Pinpoint the cell where the given text exists, returning its (X, Y) midpoint coordinate. 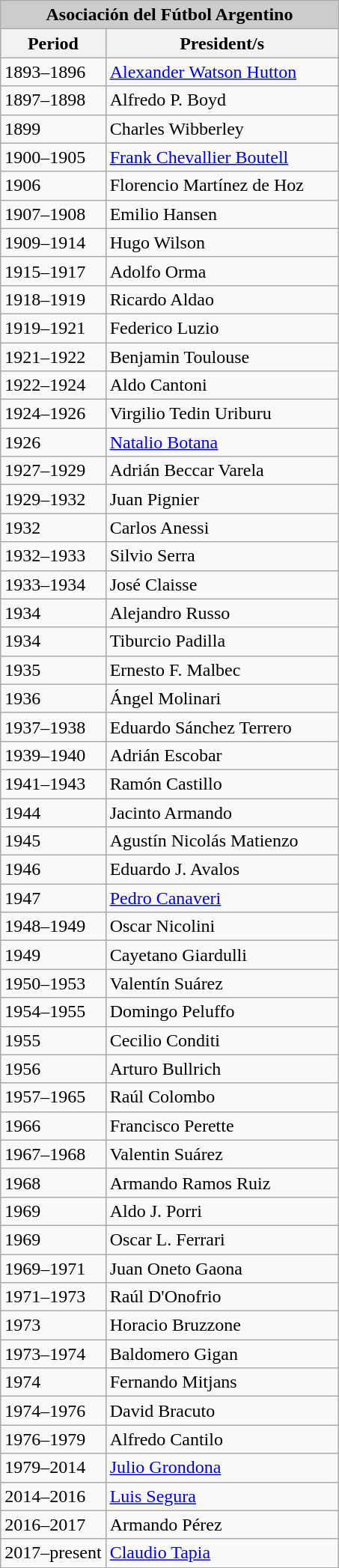
Frank Chevallier Boutell (222, 157)
1893–1896 (53, 72)
1967–1968 (53, 1154)
Charles Wibberley (222, 129)
1906 (53, 186)
1969–1971 (53, 1269)
1932 (53, 528)
Valentin Suárez (222, 1154)
1927–1929 (53, 471)
Alexander Watson Hutton (222, 72)
1937–1938 (53, 727)
1955 (53, 1040)
Benjamin Toulouse (222, 357)
1973–1974 (53, 1354)
Cecilio Conditi (222, 1040)
Alfredo Cantilo (222, 1439)
Arturo Bullrich (222, 1069)
1909–1914 (53, 242)
President/s (222, 43)
1935 (53, 670)
1921–1922 (53, 357)
1926 (53, 442)
Claudio Tapia (222, 1553)
1946 (53, 870)
Raúl D'Onofrio (222, 1297)
Adolfo Orma (222, 271)
David Bracuto (222, 1411)
Carlos Anessi (222, 528)
1974–1976 (53, 1411)
1974 (53, 1382)
Cayetano Giardulli (222, 955)
Oscar Nicolini (222, 927)
1950–1953 (53, 983)
Florencio Martínez de Hoz (222, 186)
Federico Luzio (222, 328)
1949 (53, 955)
1900–1905 (53, 157)
1971–1973 (53, 1297)
Armando Pérez (222, 1525)
1932–1933 (53, 556)
Baldomero Gigan (222, 1354)
Adrián Beccar Varela (222, 471)
2014–2016 (53, 1496)
José Claisse (222, 585)
Agustín Nicolás Matienzo (222, 841)
1976–1979 (53, 1439)
1922–1924 (53, 385)
Raúl Colombo (222, 1097)
1897–1898 (53, 100)
1956 (53, 1069)
Fernando Mitjans (222, 1382)
1945 (53, 841)
Armando Ramos Ruiz (222, 1183)
Valentín Suárez (222, 983)
1929–1932 (53, 499)
1919–1921 (53, 328)
Adrián Escobar (222, 755)
Juan Oneto Gaona (222, 1269)
Ernesto F. Malbec (222, 670)
Eduardo Sánchez Terrero (222, 727)
1918–1919 (53, 299)
Ricardo Aldao (222, 299)
Jacinto Armando (222, 812)
Asociación del Fútbol Argentino (169, 15)
1936 (53, 698)
Ángel Molinari (222, 698)
1966 (53, 1126)
Pedro Canaveri (222, 898)
Silvio Serra (222, 556)
Emilio Hansen (222, 214)
Francisco Perette (222, 1126)
Horacio Bruzzone (222, 1326)
1968 (53, 1183)
Julio Grondona (222, 1468)
1973 (53, 1326)
1948–1949 (53, 927)
Eduardo J. Avalos (222, 870)
Tiburcio Padilla (222, 641)
Alejandro Russo (222, 613)
1924–1926 (53, 414)
Ramón Castillo (222, 784)
Hugo Wilson (222, 242)
1954–1955 (53, 1012)
Natalio Botana (222, 442)
1947 (53, 898)
Virgilio Tedin Uriburu (222, 414)
2017–present (53, 1553)
1933–1934 (53, 585)
2016–2017 (53, 1525)
1944 (53, 812)
Luis Segura (222, 1496)
Aldo J. Porri (222, 1211)
1957–1965 (53, 1097)
1899 (53, 129)
1941–1943 (53, 784)
Aldo Cantoni (222, 385)
1915–1917 (53, 271)
1939–1940 (53, 755)
Period (53, 43)
Alfredo P. Boyd (222, 100)
Domingo Peluffo (222, 1012)
Juan Pignier (222, 499)
Oscar L. Ferrari (222, 1239)
1979–2014 (53, 1468)
1907–1908 (53, 214)
